From the cell containing the given text, extract its center point as (x, y) coordinate. 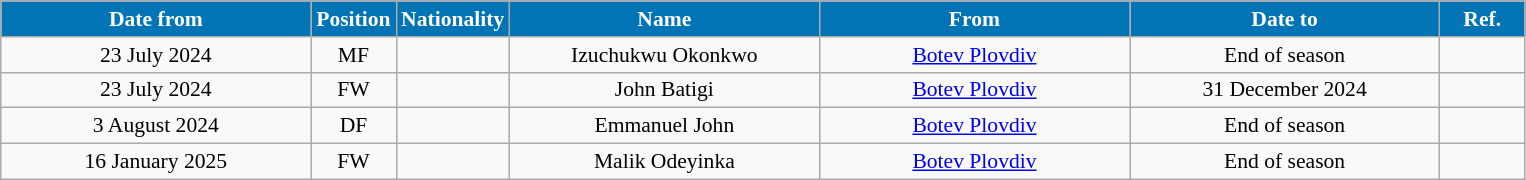
Name (664, 19)
Date to (1285, 19)
Date from (156, 19)
DF (354, 126)
31 December 2024 (1285, 90)
From (974, 19)
3 August 2024 (156, 126)
Position (354, 19)
Ref. (1482, 19)
MF (354, 55)
Izuchukwu Okonkwo (664, 55)
John Batigi (664, 90)
Malik Odeyinka (664, 162)
Emmanuel John (664, 126)
16 January 2025 (156, 162)
Nationality (452, 19)
